Extract the [X, Y] coordinate from the center of the cell holding the provided text.  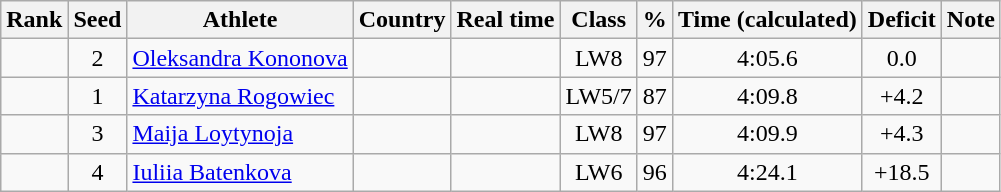
LW5/7 [598, 96]
Athlete [240, 20]
+18.5 [902, 172]
4:09.8 [767, 96]
LW6 [598, 172]
1 [98, 96]
Katarzyna Rogowiec [240, 96]
Iuliia Batenkova [240, 172]
3 [98, 134]
4:05.6 [767, 58]
Seed [98, 20]
Oleksandra Kononova [240, 58]
4 [98, 172]
Deficit [902, 20]
Time (calculated) [767, 20]
4:24.1 [767, 172]
Rank [34, 20]
Maija Loytynoja [240, 134]
0.0 [902, 58]
+4.3 [902, 134]
+4.2 [902, 96]
4:09.9 [767, 134]
Real time [506, 20]
Note [970, 20]
2 [98, 58]
% [654, 20]
96 [654, 172]
87 [654, 96]
Class [598, 20]
Country [402, 20]
